Locate the cell with the specified text and output its [X, Y] center coordinate. 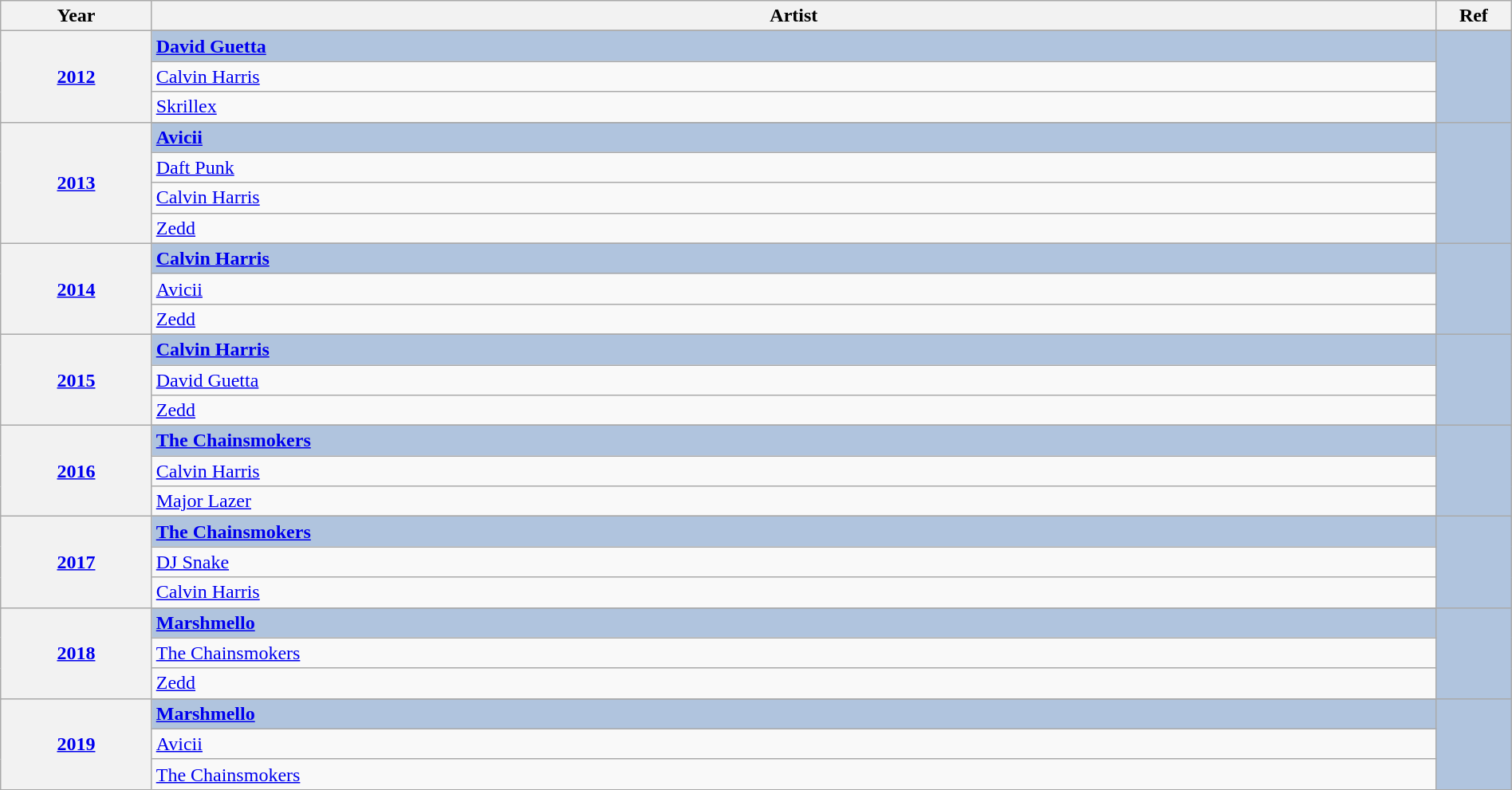
2017 [77, 562]
2016 [77, 471]
Artist [793, 16]
Daft Punk [793, 167]
Year [77, 16]
2013 [77, 183]
2018 [77, 653]
DJ Snake [793, 562]
2012 [77, 77]
Skrillex [793, 107]
2019 [77, 744]
Ref [1474, 16]
Major Lazer [793, 501]
2015 [77, 379]
2014 [77, 289]
